Detect which cell encompasses the target text, then output its [x, y] center coordinate. 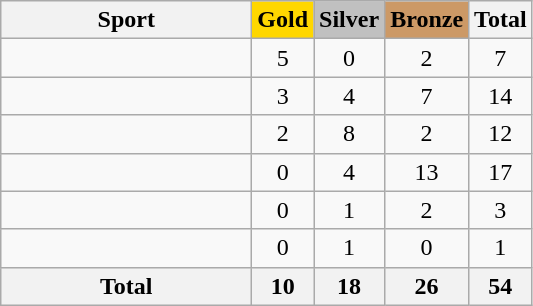
5 [283, 58]
8 [350, 134]
54 [501, 286]
Sport [126, 20]
17 [501, 172]
12 [501, 134]
14 [501, 96]
Silver [350, 20]
Gold [283, 20]
18 [350, 286]
10 [283, 286]
26 [427, 286]
Bronze [427, 20]
13 [427, 172]
